Identify which cell holds the provided text, then report its (x, y) central coordinate. 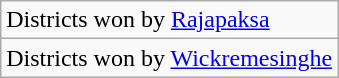
Districts won by Wickremesinghe (170, 58)
Districts won by Rajapaksa (170, 20)
